Find where the given text appears and provide that cell's center as [X, Y] coordinate. 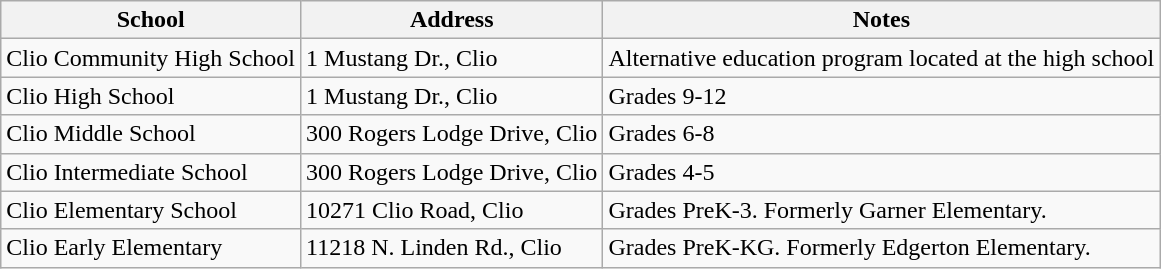
Alternative education program located at the high school [882, 58]
Grades PreK-KG. Formerly Edgerton Elementary. [882, 248]
Clio High School [151, 96]
Grades 4-5 [882, 172]
10271 Clio Road, Clio [452, 210]
Notes [882, 20]
Grades 9-12 [882, 96]
Grades PreK-3. Formerly Garner Elementary. [882, 210]
11218 N. Linden Rd., Clio [452, 248]
Clio Early Elementary [151, 248]
Address [452, 20]
School [151, 20]
Clio Community High School [151, 58]
Clio Middle School [151, 134]
Grades 6-8 [882, 134]
Clio Elementary School [151, 210]
Clio Intermediate School [151, 172]
